From the cell containing the given text, extract its center point as (X, Y) coordinate. 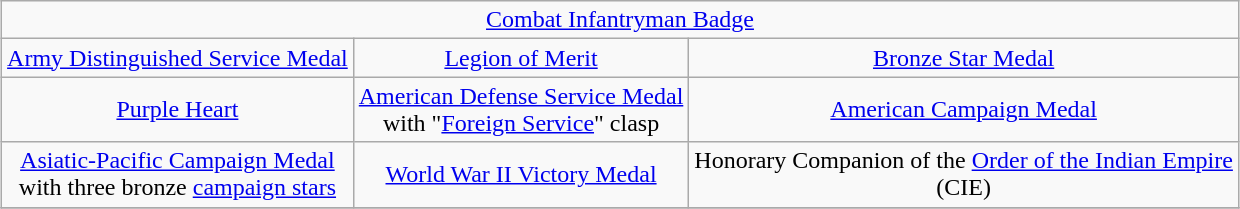
World War II Victory Medal (521, 174)
Combat Infantryman Badge (620, 20)
Asiatic-Pacific Campaign Medalwith three bronze campaign stars (178, 174)
Honorary Companion of the Order of the Indian Empire(CIE) (964, 174)
Purple Heart (178, 110)
American Campaign Medal (964, 110)
Legion of Merit (521, 58)
Bronze Star Medal (964, 58)
Army Distinguished Service Medal (178, 58)
American Defense Service Medalwith "Foreign Service" clasp (521, 110)
